Scan for the cell matching the given text and deliver its (x, y) coordinate at center. 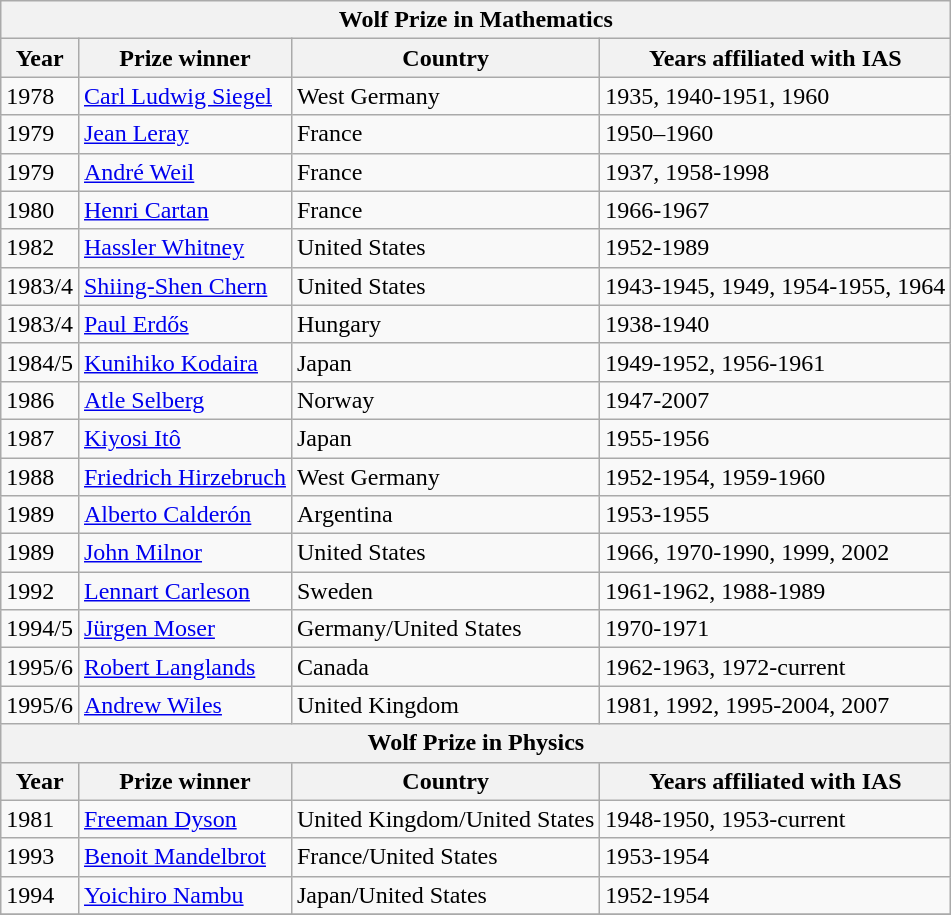
1988 (40, 477)
1978 (40, 96)
André Weil (184, 172)
Paul Erdős (184, 324)
Wolf Prize in Physics (476, 743)
1948-1950, 1953-current (776, 819)
Hungary (445, 324)
Henri Cartan (184, 210)
1992 (40, 591)
1981 (40, 819)
Argentina (445, 515)
Sweden (445, 591)
1937, 1958-1998 (776, 172)
1987 (40, 438)
Germany/United States (445, 629)
Kiyosi Itô (184, 438)
1981, 1992, 1995-2004, 2007 (776, 705)
1953-1955 (776, 515)
United Kingdom (445, 705)
1994/5 (40, 629)
1961-1962, 1988-1989 (776, 591)
Yoichiro Nambu (184, 895)
Japan/United States (445, 895)
Alberto Calderón (184, 515)
United Kingdom/United States (445, 819)
Shiing-Shen Chern (184, 286)
Lennart Carleson (184, 591)
1949-1952, 1956-1961 (776, 362)
1962-1963, 1972-current (776, 667)
Atle Selberg (184, 400)
John Milnor (184, 553)
1952-1989 (776, 248)
1947-2007 (776, 400)
1950–1960 (776, 134)
Norway (445, 400)
1952-1954 (776, 895)
Canada (445, 667)
1986 (40, 400)
Hassler Whitney (184, 248)
1984/5 (40, 362)
1935, 1940-1951, 1960 (776, 96)
1966, 1970-1990, 1999, 2002 (776, 553)
1952-1954, 1959-1960 (776, 477)
Andrew Wiles (184, 705)
1982 (40, 248)
Kunihiko Kodaira (184, 362)
Benoit Mandelbrot (184, 857)
Jürgen Moser (184, 629)
Robert Langlands (184, 667)
1955-1956 (776, 438)
1980 (40, 210)
Wolf Prize in Mathematics (476, 20)
Friedrich Hirzebruch (184, 477)
Freeman Dyson (184, 819)
1994 (40, 895)
1953-1954 (776, 857)
1938-1940 (776, 324)
Jean Leray (184, 134)
1970-1971 (776, 629)
France/United States (445, 857)
1966-1967 (776, 210)
1993 (40, 857)
Carl Ludwig Siegel (184, 96)
1943-1945, 1949, 1954-1955, 1964 (776, 286)
